For the text-containing cell, return its midpoint in (X, Y) coordinate format. 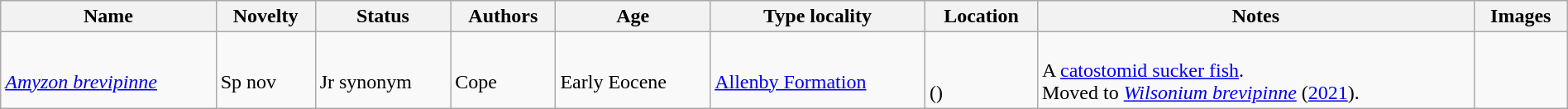
Jr synonym (383, 70)
Early Eocene (633, 70)
Sp nov (265, 70)
Age (633, 17)
Novelty (265, 17)
() (981, 70)
Allenby Formation (818, 70)
Type locality (818, 17)
Notes (1255, 17)
Authors (503, 17)
Amyzon brevipinne (108, 70)
Cope (503, 70)
Name (108, 17)
Status (383, 17)
Location (981, 17)
A catostomid sucker fish. Moved to Wilsonium brevipinne (2021). (1255, 70)
Images (1520, 17)
